Return [X, Y] of the center of cell containing provided text 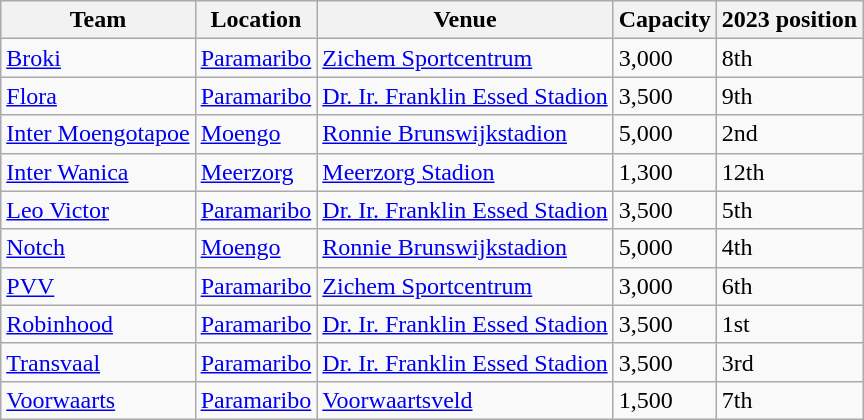
Meerzorg Stadion [465, 172]
Flora [98, 96]
Broki [98, 58]
2023 position [789, 20]
Venue [465, 20]
Transvaal [98, 362]
Inter Wanica [98, 172]
4th [789, 248]
Voorwaarts [98, 400]
Meerzorg [256, 172]
Inter Moengotapoe [98, 134]
Leo Victor [98, 210]
Notch [98, 248]
5th [789, 210]
Capacity [664, 20]
Team [98, 20]
7th [789, 400]
Voorwaartsveld [465, 400]
6th [789, 286]
1,300 [664, 172]
9th [789, 96]
Robinhood [98, 324]
12th [789, 172]
1,500 [664, 400]
3rd [789, 362]
Location [256, 20]
1st [789, 324]
PVV [98, 286]
2nd [789, 134]
8th [789, 58]
